Scan for the cell matching the given text and deliver its [X, Y] coordinate at center. 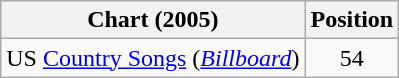
54 [352, 58]
Chart (2005) [153, 20]
Position [352, 20]
US Country Songs (Billboard) [153, 58]
